Search for the cell housing the specified text and yield its [x, y] center coordinate. 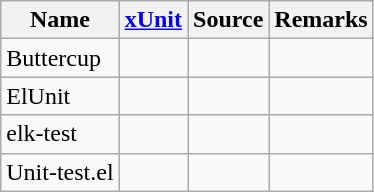
xUnit [153, 20]
Source [228, 20]
elk-test [60, 134]
ElUnit [60, 96]
Buttercup [60, 58]
Remarks [321, 20]
Name [60, 20]
Unit-test.el [60, 172]
